Capture the cell that displays the provided text and extract its (X, Y) central coordinate. 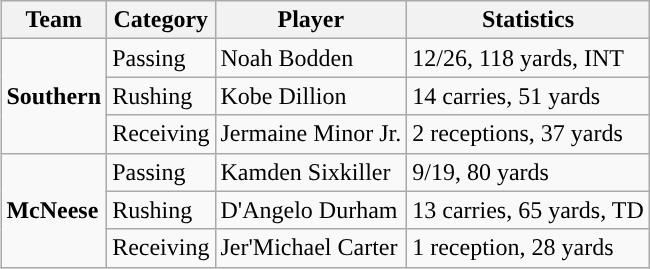
13 carries, 65 yards, TD (528, 210)
Player (311, 20)
Team (54, 20)
Kamden Sixkiller (311, 172)
Statistics (528, 20)
Jermaine Minor Jr. (311, 134)
Jer'Michael Carter (311, 248)
2 receptions, 37 yards (528, 134)
Kobe Dillion (311, 96)
9/19, 80 yards (528, 172)
Noah Bodden (311, 58)
D'Angelo Durham (311, 210)
McNeese (54, 210)
14 carries, 51 yards (528, 96)
Category (161, 20)
12/26, 118 yards, INT (528, 58)
Southern (54, 96)
1 reception, 28 yards (528, 248)
